Scan for the cell matching the given text and deliver its (x, y) coordinate at center. 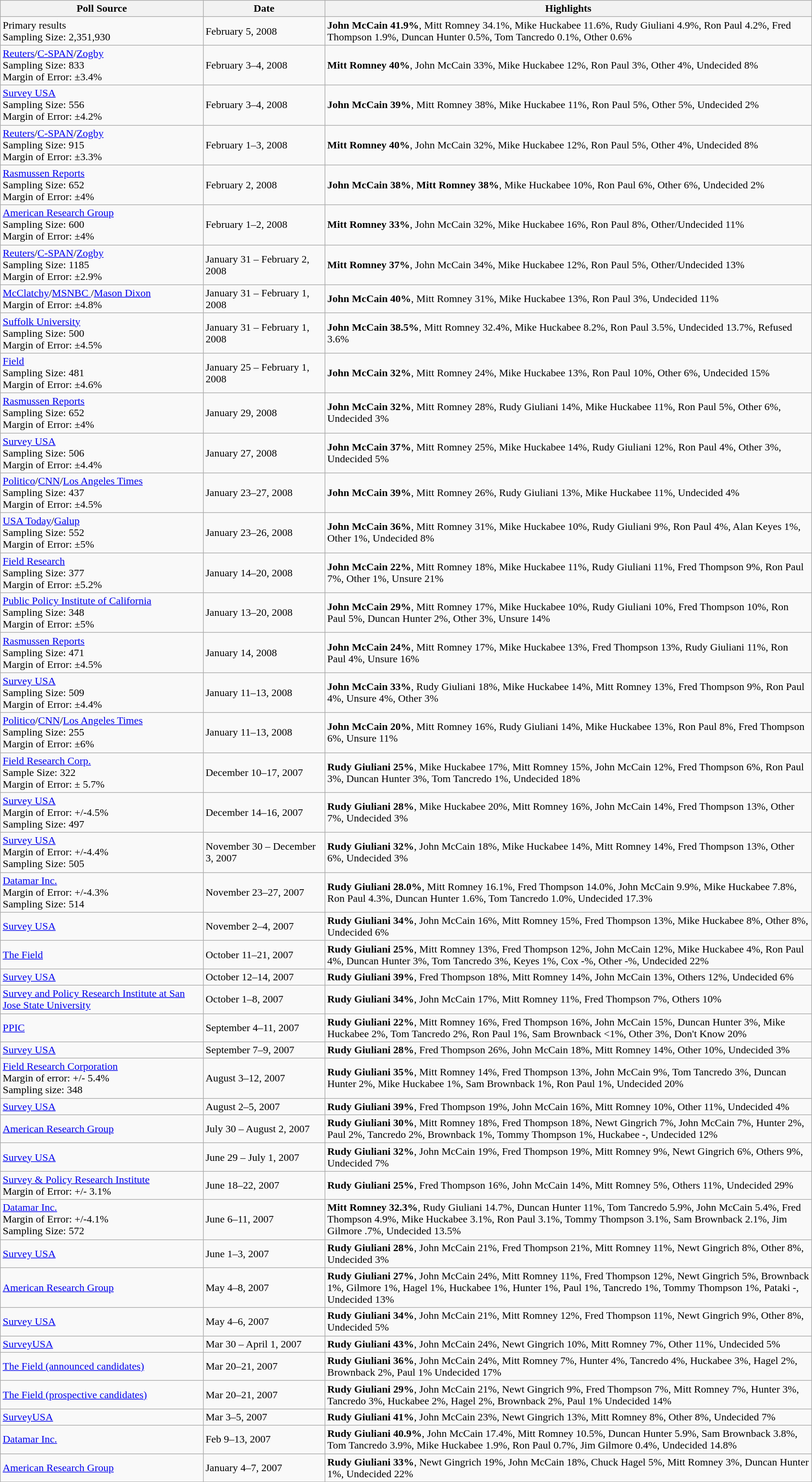
Rudy Giuliani 28%, Mike Huckabee 20%, Mitt Romney 16%, John McCain 14%, Fred Thompson 13%, Other 7%, Undecided 3% (568, 812)
John McCain 40%, Mitt Romney 31%, Mike Huckabee 13%, Ron Paul 3%, Undecided 11% (568, 299)
Survey USASampling Size: 556 Margin of Error: ±4.2% (102, 105)
The Field (102, 955)
Datamar Inc. (102, 1439)
Mar 30 – April 1, 2007 (264, 1344)
February 5, 2008 (264, 31)
Rudy Giuliani 33%, Newt Gingrich 19%, John McCain 18%, Chuck Hagel 5%, Mitt Romney 3%, Duncan Hunter 1%, Undecided 22% (568, 1468)
January 13–20, 2008 (264, 613)
July 30 – August 2, 2007 (264, 1129)
John McCain 36%, Mitt Romney 31%, Mike Huckabee 10%, Rudy Giuliani 9%, Ron Paul 4%, Alan Keyes 1%, Other 1%, Undecided 8% (568, 533)
McClatchy/MSNBC /Mason DixonMargin of Error: ±4.8% (102, 299)
October 11–21, 2007 (264, 955)
Survey and Policy Research Institute at San Jose State University (102, 999)
January 25 – February 1, 2008 (264, 373)
FieldSampling Size: 481 Margin of Error: ±4.6% (102, 373)
Datamar Inc.Margin of Error: +/-4.3% Sampling Size: 514 (102, 892)
John McCain 32%, Mitt Romney 28%, Rudy Giuliani 14%, Mike Huckabee 11%, Ron Paul 5%, Other 6%, Undecided 3% (568, 413)
Survey USAMargin of Error: +/-4.5% Sampling Size: 497 (102, 812)
Rudy Giuliani 41%, John McCain 23%, Newt Gingrich 13%, Mitt Romney 8%, Other 8%, Undecided 7% (568, 1417)
Mitt Romney 33%, John McCain 32%, Mike Huckabee 16%, Ron Paul 8%, Other/Undecided 11% (568, 225)
Field ResearchSampling Size: 377 Margin of Error: ±5.2% (102, 573)
June 18–22, 2007 (264, 1186)
John McCain 38.5%, Mitt Romney 32.4%, Mike Huckabee 8.2%, Ron Paul 3.5%, Undecided 13.7%, Refused 3.6% (568, 333)
John McCain 32%, Mitt Romney 24%, Mike Huckabee 13%, Ron Paul 10%, Other 6%, Undecided 15% (568, 373)
Rudy Giuliani 25%, Fred Thompson 16%, John McCain 14%, Mitt Romney 5%, Others 11%, Undecided 29% (568, 1186)
September 4–11, 2007 (264, 1028)
Survey USAMargin of Error: +/-4.4% Sampling Size: 505 (102, 852)
November 30 – December 3, 2007 (264, 852)
Rudy Giuliani 32%, John McCain 18%, Mike Huckabee 14%, Mitt Romney 14%, Fred Thompson 13%, Other 6%, Undecided 3% (568, 852)
October 12–14, 2007 (264, 977)
Politico/CNN/Los Angeles TimesSampling Size: 437 Margin of Error: ±4.5% (102, 493)
January 31 – February 2, 2008 (264, 265)
Reuters/C-SPAN/ZogbySampling Size: 833 Margin of Error: ±3.4% (102, 65)
Survey USASampling Size: 509 Margin of Error: ±4.4% (102, 693)
Date (264, 9)
January 14–20, 2008 (264, 573)
Reuters/C-SPAN/ZogbySampling Size: 915 Margin of Error: ±3.3% (102, 145)
February 1–2, 2008 (264, 225)
November 23–27, 2007 (264, 892)
Mitt Romney 40%, John McCain 32%, Mike Huckabee 12%, Ron Paul 5%, Other 4%, Undecided 8% (568, 145)
Poll Source (102, 9)
Rudy Giuliani 34%, John McCain 17%, Mitt Romney 11%, Fred Thompson 7%, Others 10% (568, 999)
John McCain 33%, Rudy Giuliani 18%, Mike Huckabee 14%, Mitt Romney 13%, Fred Thompson 9%, Ron Paul 4%, Unsure 4%, Other 3% (568, 693)
Rudy Giuliani 34%, John McCain 21%, Mitt Romney 12%, Fred Thompson 11%, Newt Gingrich 9%, Other 8%, Undecided 5% (568, 1322)
John McCain 38%, Mitt Romney 38%, Mike Huckabee 10%, Ron Paul 6%, Other 6%, Undecided 2% (568, 185)
Field Research CorporationMargin of error: +/- 5.4% Sampling size: 348 (102, 1078)
Rudy Giuliani 43%, John McCain 24%, Newt Gingrich 10%, Mitt Romney 7%, Other 11%, Undecided 5% (568, 1344)
November 2–4, 2007 (264, 926)
June 29 – July 1, 2007 (264, 1157)
Mar 3–5, 2007 (264, 1417)
January 23–27, 2008 (264, 493)
John McCain 37%, Mitt Romney 25%, Mike Huckabee 14%, Rudy Giuliani 12%, Ron Paul 4%, Other 3%, Undecided 5% (568, 453)
February 2, 2008 (264, 185)
October 1–8, 2007 (264, 999)
Survey USASampling Size: 506 Margin of Error: ±4.4% (102, 453)
January 4–7, 2007 (264, 1468)
June 1–3, 2007 (264, 1253)
Field Research Corp.Sample Size: 322 Margin of Error: ± 5.7% (102, 772)
Mitt Romney 40%, John McCain 33%, Mike Huckabee 12%, Ron Paul 3%, Other 4%, Undecided 8% (568, 65)
John McCain 39%, Mitt Romney 38%, Mike Huckabee 11%, Ron Paul 5%, Other 5%, Undecided 2% (568, 105)
Datamar Inc.Margin of Error: +/-4.1% Sampling Size: 572 (102, 1219)
May 4–8, 2007 (264, 1288)
Rudy Giuliani 36%, John McCain 24%, Mitt Romney 7%, Hunter 4%, Tancredo 4%, Huckabee 3%, Hagel 2%, Brownback 2%, Paul 1% Undecided 17% (568, 1366)
John McCain 39%, Mitt Romney 26%, Rudy Giuliani 13%, Mike Huckabee 11%, Undecided 4% (568, 493)
January 29, 2008 (264, 413)
Rudy Giuliani 28%, Fred Thompson 26%, John McCain 18%, Mitt Romney 14%, Other 10%, Undecided 3% (568, 1050)
Survey & Policy Research InstituteMargin of Error: +/- 3.1% (102, 1186)
Highlights (568, 9)
September 7–9, 2007 (264, 1050)
John McCain 24%, Mitt Romney 17%, Mike Huckabee 13%, Fred Thompson 13%, Rudy Giuliani 11%, Ron Paul 4%, Unsure 16% (568, 653)
January 23–26, 2008 (264, 533)
USA Today/GalupSampling Size: 552 Margin of Error: ±5% (102, 533)
August 3–12, 2007 (264, 1078)
January 27, 2008 (264, 453)
Feb 9–13, 2007 (264, 1439)
Rudy Giuliani 39%, Fred Thompson 19%, John McCain 16%, Mitt Romney 10%, Other 11%, Undecided 4% (568, 1107)
February 1–3, 2008 (264, 145)
The Field (announced candidates) (102, 1366)
August 2–5, 2007 (264, 1107)
Rudy Giuliani 32%, John McCain 19%, Fred Thompson 19%, Mitt Romney 9%, Newt Gingrich 6%, Others 9%, Undecided 7% (568, 1157)
Primary resultsSampling Size: 2,351,930 (102, 31)
John McCain 29%, Mitt Romney 17%, Mike Huckabee 10%, Rudy Giuliani 10%, Fred Thompson 10%, Ron Paul 5%, Duncan Hunter 2%, Other 3%, Unsure 14% (568, 613)
Politico/CNN/Los Angeles TimesSampling Size: 255 Margin of Error: ±6% (102, 733)
Rudy Giuliani 39%, Fred Thompson 18%, Mitt Romney 14%, John McCain 13%, Others 12%, Undecided 6% (568, 977)
Suffolk UniversitySampling Size: 500 Margin of Error: ±4.5% (102, 333)
PPIC (102, 1028)
The Field (prospective candidates) (102, 1395)
Public Policy Institute of CaliforniaSampling Size: 348 Margin of Error: ±5% (102, 613)
Rasmussen ReportsSampling Size: 471 Margin of Error: ±4.5% (102, 653)
John McCain 22%, Mitt Romney 18%, Mike Huckabee 11%, Rudy Giuliani 11%, Fred Thompson 9%, Ron Paul 7%, Other 1%, Unsure 21% (568, 573)
Reuters/C-SPAN/ZogbySampling Size: 1185 Margin of Error: ±2.9% (102, 265)
John McCain 20%, Mitt Romney 16%, Rudy Giuliani 14%, Mike Huckabee 13%, Ron Paul 8%, Fred Thompson 6%, Unsure 11% (568, 733)
January 14, 2008 (264, 653)
December 10–17, 2007 (264, 772)
American Research GroupSampling Size: 600 Margin of Error: ±4% (102, 225)
Rudy Giuliani 28%, John McCain 21%, Fred Thompson 21%, Mitt Romney 11%, Newt Gingrich 8%, Other 8%, Undecided 3% (568, 1253)
June 6–11, 2007 (264, 1219)
December 14–16, 2007 (264, 812)
Mitt Romney 37%, John McCain 34%, Mike Huckabee 12%, Ron Paul 5%, Other/Undecided 13% (568, 265)
May 4–6, 2007 (264, 1322)
Rudy Giuliani 34%, John McCain 16%, Mitt Romney 15%, Fred Thompson 13%, Mike Huckabee 8%, Other 8%, Undecided 6% (568, 926)
